Capture the cell that displays the provided text and extract its [X, Y] central coordinate. 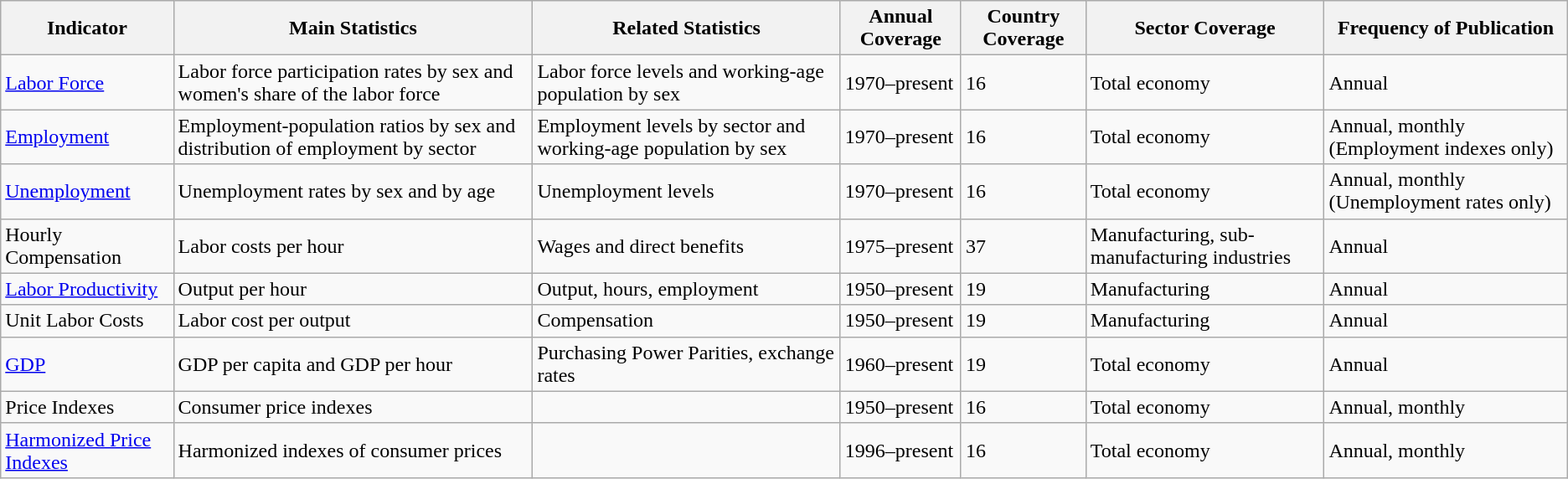
Manufacturing, sub-manufacturing industries [1204, 246]
1996–present [900, 451]
Annual, monthly (Employment indexes only) [1446, 137]
Employment levels by sector and working-age population by sex [687, 137]
GDP [87, 363]
Employment [87, 137]
Unit Labor Costs [87, 321]
Sector Coverage [1204, 28]
Annual, monthly (Unemployment rates only) [1446, 191]
Employment-population ratios by sex and distribution of employment by sector [353, 137]
Unemployment rates by sex and by age [353, 191]
Labor costs per hour [353, 246]
Price Indexes [87, 407]
37 [1024, 246]
Unemployment [87, 191]
GDP per capita and GDP per hour [353, 363]
Harmonized Price Indexes [87, 451]
Output per hour [353, 289]
1975–present [900, 246]
Labor Force [87, 82]
Country Coverage [1024, 28]
Related Statistics [687, 28]
Labor force participation rates by sex and women's share of the labor force [353, 82]
Unemployment levels [687, 191]
Hourly Compensation [87, 246]
Labor cost per output [353, 321]
Annual Coverage [900, 28]
Indicator [87, 28]
Wages and direct benefits [687, 246]
Main Statistics [353, 28]
Output, hours, employment [687, 289]
Harmonized indexes of consumer prices [353, 451]
Consumer price indexes [353, 407]
Compensation [687, 321]
Labor Productivity [87, 289]
Frequency of Publication [1446, 28]
Purchasing Power Parities, exchange rates [687, 363]
1960–present [900, 363]
Labor force levels and working-age population by sex [687, 82]
